Pinpoint the cell where the given text exists, returning its [x, y] midpoint coordinate. 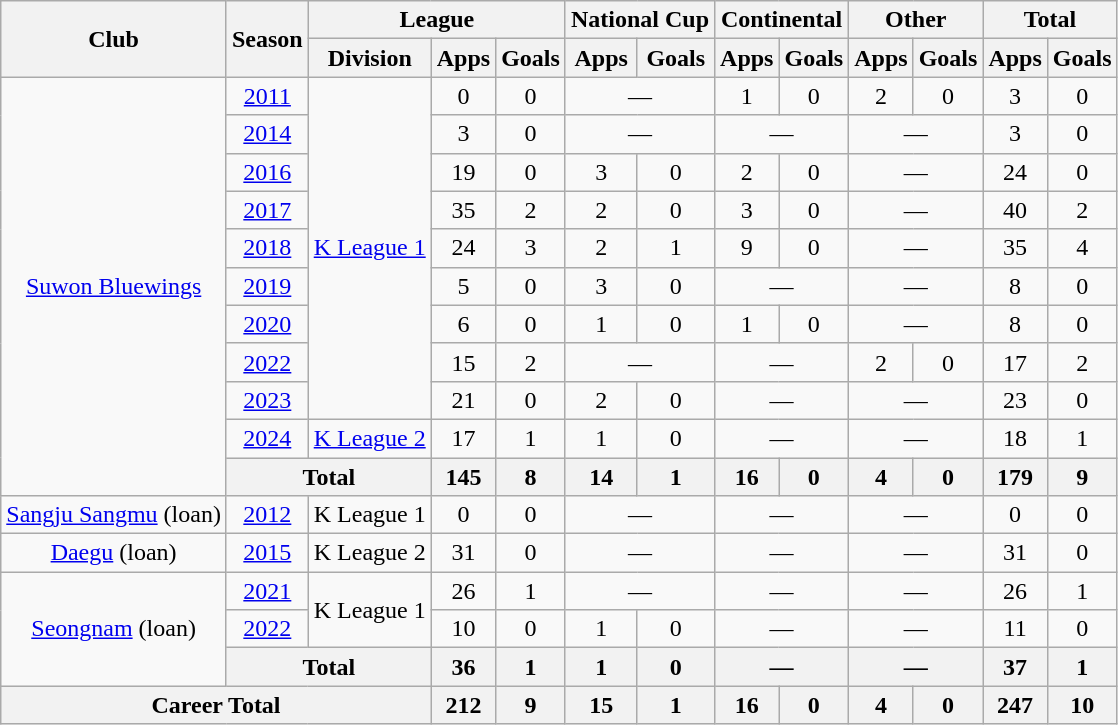
2017 [267, 210]
2020 [267, 324]
2011 [267, 96]
247 [1015, 705]
18 [1015, 438]
179 [1015, 477]
2015 [267, 553]
36 [463, 667]
Seongnam (loan) [114, 629]
Suwon Bluewings [114, 286]
23 [1015, 400]
National Cup [640, 20]
Division [370, 58]
14 [601, 477]
Continental [782, 20]
2023 [267, 400]
145 [463, 477]
2012 [267, 515]
37 [1015, 667]
2019 [267, 286]
40 [1015, 210]
Sangju Sangmu (loan) [114, 515]
11 [1015, 629]
League [436, 20]
2014 [267, 134]
Other [916, 20]
Club [114, 39]
Season [267, 39]
19 [463, 172]
2021 [267, 591]
21 [463, 400]
5 [463, 286]
6 [463, 324]
2016 [267, 172]
Daegu (loan) [114, 553]
212 [463, 705]
2018 [267, 248]
Career Total [216, 705]
2024 [267, 438]
